Output the (x, y) coordinate of the center of the cell containing the given text.  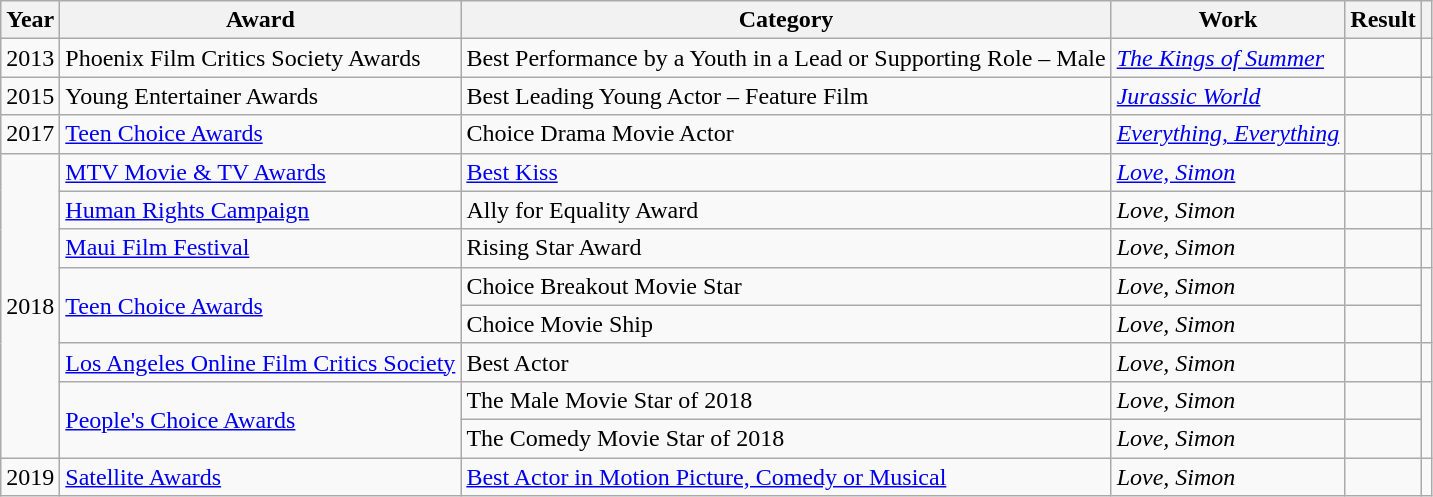
People's Choice Awards (260, 419)
2015 (30, 96)
Choice Breakout Movie Star (786, 286)
Best Performance by a Youth in a Lead or Supporting Role – Male (786, 58)
Best Leading Young Actor – Feature Film (786, 96)
Choice Movie Ship (786, 324)
The Kings of Summer (1228, 58)
Ally for Equality Award (786, 210)
Category (786, 20)
Everything, Everything (1228, 134)
Year (30, 20)
Best Kiss (786, 172)
Result (1383, 20)
Award (260, 20)
Los Angeles Online Film Critics Society (260, 362)
2019 (30, 477)
MTV Movie & TV Awards (260, 172)
Young Entertainer Awards (260, 96)
2013 (30, 58)
2018 (30, 305)
The Comedy Movie Star of 2018 (786, 438)
Rising Star Award (786, 248)
Phoenix Film Critics Society Awards (260, 58)
2017 (30, 134)
Satellite Awards (260, 477)
Best Actor in Motion Picture, Comedy or Musical (786, 477)
Maui Film Festival (260, 248)
Work (1228, 20)
The Male Movie Star of 2018 (786, 400)
Jurassic World (1228, 96)
Choice Drama Movie Actor (786, 134)
Human Rights Campaign (260, 210)
Best Actor (786, 362)
